Pinpoint the cell where the given text exists, returning its (x, y) midpoint coordinate. 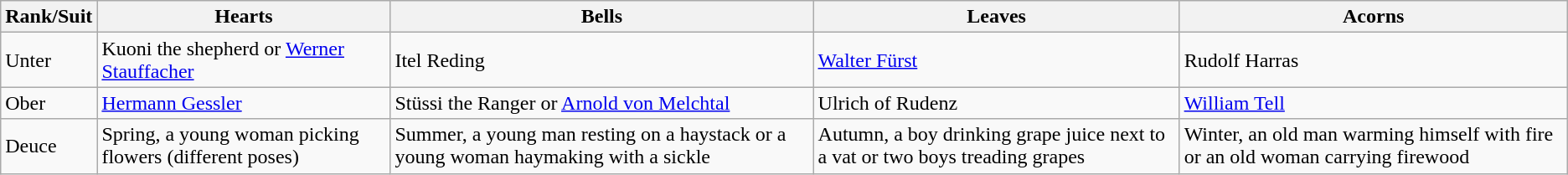
Itel Reding (601, 60)
William Tell (1374, 103)
Hearts (244, 17)
Summer, a young man resting on a haystack or a young woman haymaking with a sickle (601, 146)
Winter, an old man warming himself with fire or an old woman carrying firewood (1374, 146)
Spring, a young woman picking flowers (different poses) (244, 146)
Bells (601, 17)
Walter Fürst (997, 60)
Ober (49, 103)
Acorns (1374, 17)
Leaves (997, 17)
Unter (49, 60)
Hermann Gessler (244, 103)
Kuoni the shepherd or Werner Stauffacher (244, 60)
Autumn, a boy drinking grape juice next to a vat or two boys treading grapes (997, 146)
Rank/Suit (49, 17)
Ulrich of Rudenz (997, 103)
Rudolf Harras (1374, 60)
Stüssi the Ranger or Arnold von Melchtal (601, 103)
Deuce (49, 146)
